Search for the cell housing the specified text and yield its (X, Y) center coordinate. 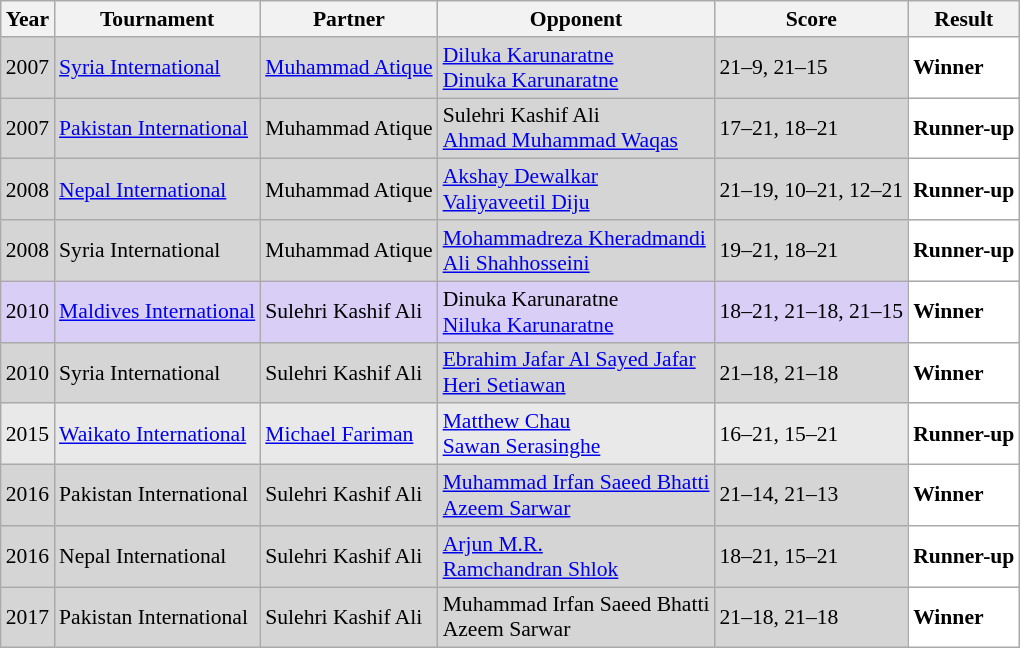
2017 (28, 618)
Sulehri Kashif Ali Ahmad Muhammad Waqas (576, 128)
19–21, 18–21 (811, 250)
Matthew Chau Sawan Serasinghe (576, 434)
16–21, 15–21 (811, 434)
Opponent (576, 19)
Partner (348, 19)
17–21, 18–21 (811, 128)
2015 (28, 434)
Michael Fariman (348, 434)
Year (28, 19)
21–14, 21–13 (811, 496)
Ebrahim Jafar Al Sayed Jafar Heri Setiawan (576, 372)
Diluka Karunaratne Dinuka Karunaratne (576, 68)
18–21, 21–18, 21–15 (811, 312)
Maldives International (157, 312)
Tournament (157, 19)
Result (964, 19)
21–19, 10–21, 12–21 (811, 190)
18–21, 15–21 (811, 556)
Akshay Dewalkar Valiyaveetil Diju (576, 190)
Waikato International (157, 434)
Mohammadreza Kheradmandi Ali Shahhosseini (576, 250)
Dinuka Karunaratne Niluka Karunaratne (576, 312)
Score (811, 19)
21–9, 21–15 (811, 68)
Arjun M.R. Ramchandran Shlok (576, 556)
